Search for the cell housing the specified text and yield its (X, Y) center coordinate. 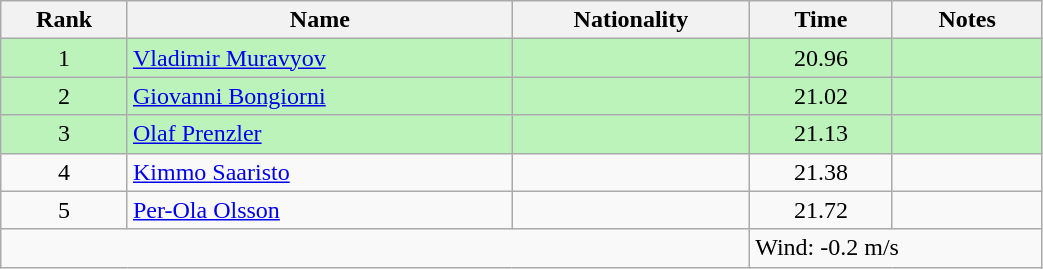
Nationality (630, 20)
Notes (967, 20)
Name (320, 20)
Vladimir Muravyov (320, 58)
4 (64, 172)
1 (64, 58)
Kimmo Saaristo (320, 172)
21.38 (821, 172)
Giovanni Bongiorni (320, 96)
Wind: -0.2 m/s (896, 248)
21.02 (821, 96)
Per-Ola Olsson (320, 210)
2 (64, 96)
5 (64, 210)
3 (64, 134)
21.72 (821, 210)
Rank (64, 20)
21.13 (821, 134)
20.96 (821, 58)
Olaf Prenzler (320, 134)
Time (821, 20)
